Return (x, y) of the center of cell containing provided text 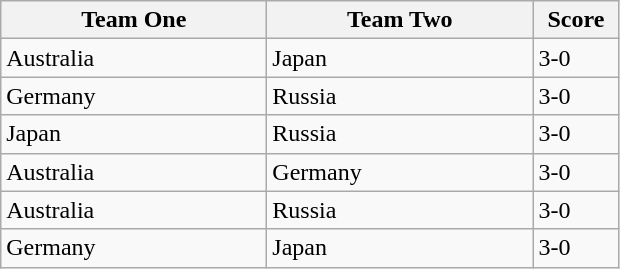
Team One (134, 20)
Score (576, 20)
Team Two (400, 20)
